Provide the (x, y) coordinate of the cell's center where the given text is located.  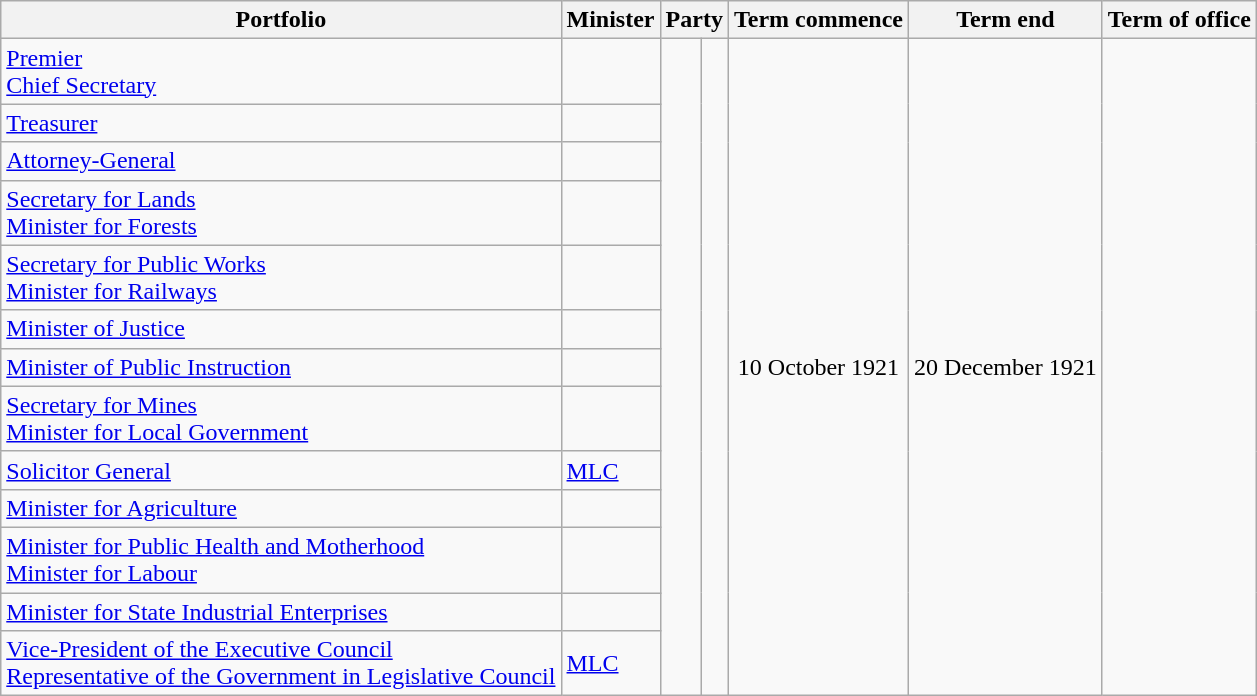
Secretary for Public WorksMinister for Railways (281, 278)
10 October 1921 (818, 368)
20 December 1921 (1006, 368)
Minister for Public Health and MotherhoodMinister for Labour (281, 560)
Secretary for MinesMinister for Local Government (281, 418)
Treasurer (281, 123)
PremierChief Secretary (281, 72)
Vice-President of the Executive CouncilRepresentative of the Government in Legislative Council (281, 664)
Term of office (1179, 20)
Attorney-General (281, 161)
Minister (610, 20)
Minister of Justice (281, 329)
Party (694, 20)
Term end (1006, 20)
Secretary for LandsMinister for Forests (281, 212)
Term commence (818, 20)
Minister of Public Instruction (281, 367)
Minister for State Industrial Enterprises (281, 611)
Solicitor General (281, 470)
Minister for Agriculture (281, 508)
Portfolio (281, 20)
